Determine the [x, y] coordinate at the center of the cell enclosing the given text.  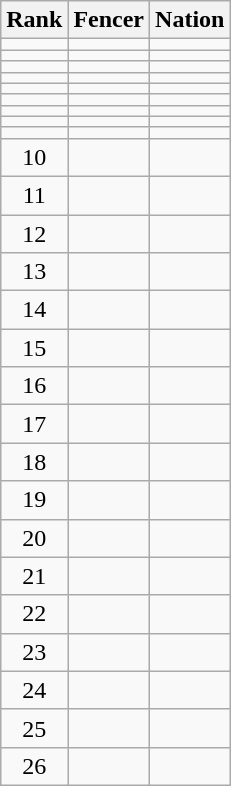
20 [34, 538]
17 [34, 424]
22 [34, 614]
13 [34, 272]
21 [34, 576]
24 [34, 690]
12 [34, 233]
Rank [34, 20]
15 [34, 348]
Fencer [109, 20]
26 [34, 766]
14 [34, 310]
Nation [190, 20]
10 [34, 157]
19 [34, 500]
11 [34, 195]
18 [34, 462]
23 [34, 652]
25 [34, 728]
16 [34, 386]
